Return (x, y) of the center of cell containing provided text 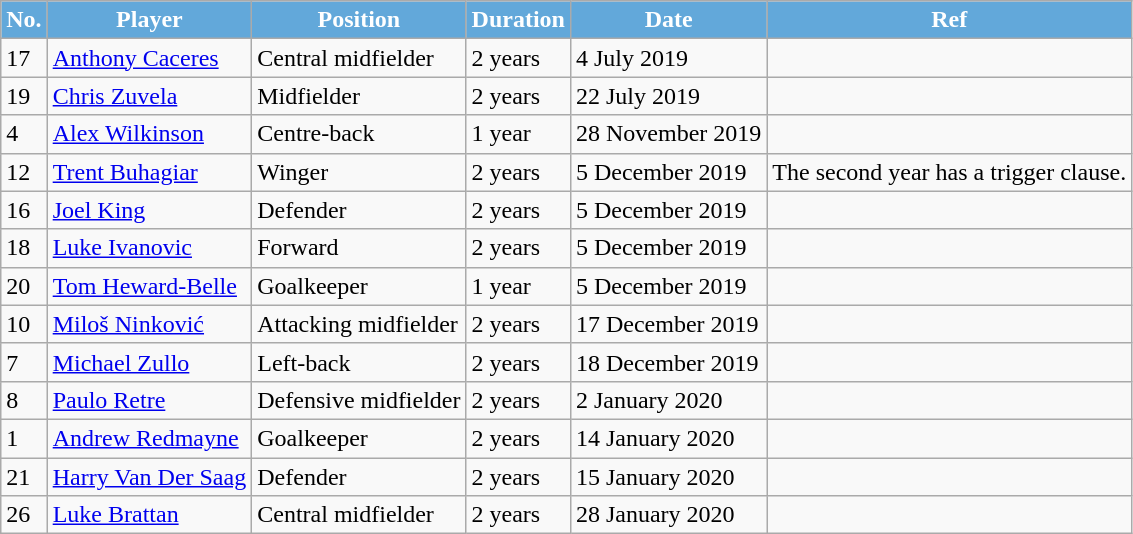
26 (24, 515)
Paulo Retre (150, 400)
Defensive midfielder (359, 400)
Position (359, 20)
No. (24, 20)
15 January 2020 (668, 477)
Miloš Ninković (150, 324)
Attacking midfielder (359, 324)
17 December 2019 (668, 324)
Trent Buhagiar (150, 172)
Michael Zullo (150, 362)
Duration (518, 20)
1 (24, 438)
Left-back (359, 362)
4 July 2019 (668, 58)
Alex Wilkinson (150, 134)
10 (24, 324)
Date (668, 20)
2 January 2020 (668, 400)
Forward (359, 248)
28 January 2020 (668, 515)
18 (24, 248)
28 November 2019 (668, 134)
The second year has a trigger clause. (950, 172)
21 (24, 477)
Centre-back (359, 134)
Chris Zuvela (150, 96)
18 December 2019 (668, 362)
17 (24, 58)
Anthony Caceres (150, 58)
20 (24, 286)
Luke Ivanovic (150, 248)
Ref (950, 20)
7 (24, 362)
19 (24, 96)
16 (24, 210)
Player (150, 20)
14 January 2020 (668, 438)
Tom Heward-Belle (150, 286)
8 (24, 400)
Midfielder (359, 96)
4 (24, 134)
Andrew Redmayne (150, 438)
Luke Brattan (150, 515)
22 July 2019 (668, 96)
Winger (359, 172)
Harry Van Der Saag (150, 477)
Joel King (150, 210)
12 (24, 172)
